Scan for the cell matching the given text and deliver its [X, Y] coordinate at center. 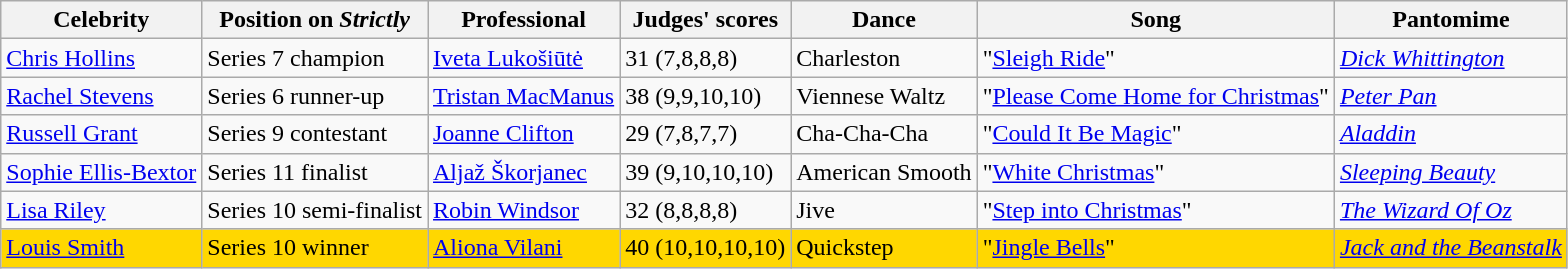
Charleston [884, 58]
Peter Pan [1450, 96]
"White Christmas" [1156, 172]
29 (7,8,7,7) [706, 134]
32 (8,8,8,8) [706, 210]
Tristan MacManus [524, 96]
Celebrity [102, 20]
Aljaž Škorjanec [524, 172]
Series 9 contestant [315, 134]
Jive [884, 210]
38 (9,9,10,10) [706, 96]
Sophie Ellis-Bextor [102, 172]
"Jingle Bells" [1156, 248]
Quickstep [884, 248]
Aliona Vilani [524, 248]
Joanne Clifton [524, 134]
Sleeping Beauty [1450, 172]
"Step into Christmas" [1156, 210]
Series 7 champion [315, 58]
Robin Windsor [524, 210]
Position on Strictly [315, 20]
Louis Smith [102, 248]
40 (10,10,10,10) [706, 248]
"Please Come Home for Christmas" [1156, 96]
Rachel Stevens [102, 96]
31 (7,8,8,8) [706, 58]
"Could It Be Magic" [1156, 134]
Song [1156, 20]
Jack and the Beanstalk [1450, 248]
Iveta Lukošiūtė [524, 58]
Series 6 runner-up [315, 96]
The Wizard Of Oz [1450, 210]
Viennese Waltz [884, 96]
Pantomime [1450, 20]
Aladdin [1450, 134]
39 (9,10,10,10) [706, 172]
Professional [524, 20]
Chris Hollins [102, 58]
Judges' scores [706, 20]
Lisa Riley [102, 210]
Series 10 semi-finalist [315, 210]
Cha-Cha-Cha [884, 134]
Series 10 winner [315, 248]
"Sleigh Ride" [1156, 58]
Dick Whittington [1450, 58]
American Smooth [884, 172]
Series 11 finalist [315, 172]
Dance [884, 20]
Russell Grant [102, 134]
